Search for the cell housing the specified text and yield its (x, y) center coordinate. 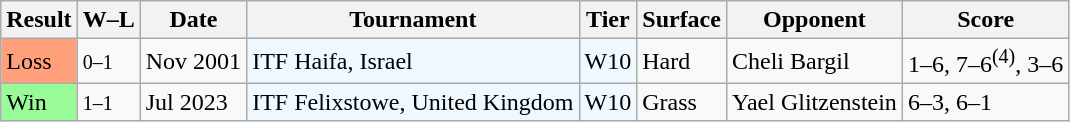
Surface (682, 20)
Jul 2023 (193, 102)
6–3, 6–1 (985, 102)
Hard (682, 62)
Win (39, 102)
1–1 (108, 102)
Score (985, 20)
Grass (682, 102)
Yael Glitzenstein (814, 102)
Result (39, 20)
Date (193, 20)
1–6, 7–6(4), 3–6 (985, 62)
Tournament (413, 20)
Loss (39, 62)
0–1 (108, 62)
ITF Haifa, Israel (413, 62)
Tier (608, 20)
W–L (108, 20)
ITF Felixstowe, United Kingdom (413, 102)
Opponent (814, 20)
Nov 2001 (193, 62)
Cheli Bargil (814, 62)
